Return [X, Y] of the center of cell containing provided text 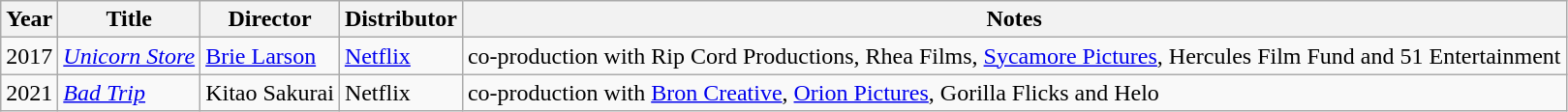
Bad Trip [130, 93]
Director [270, 19]
2021 [29, 93]
Unicorn Store [130, 56]
co-production with Rip Cord Productions, Rhea Films, Sycamore Pictures, Hercules Film Fund and 51 Entertainment [1014, 56]
Year [29, 19]
Brie Larson [270, 56]
2017 [29, 56]
co-production with Bron Creative, Orion Pictures, Gorilla Flicks and Helo [1014, 93]
Notes [1014, 19]
Title [130, 19]
Kitao Sakurai [270, 93]
Distributor [401, 19]
